For the text-containing cell, return its midpoint in [x, y] coordinate format. 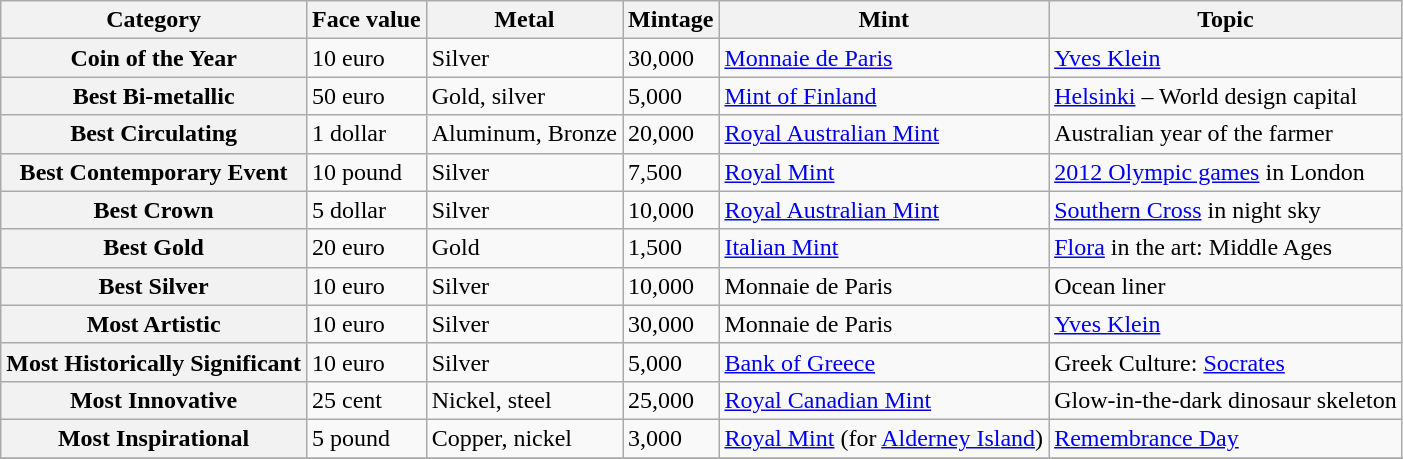
Coin of the Year [154, 58]
Italian Mint [884, 248]
Greek Culture: Socrates [1226, 362]
5 pound [366, 438]
1,500 [671, 248]
Nickel, steel [524, 400]
Royal Mint [884, 172]
25 cent [366, 400]
Glow-in-the-dark dinosaur skeleton [1226, 400]
Most Innovative [154, 400]
Best Contemporary Event [154, 172]
20,000 [671, 134]
Mintage [671, 20]
7,500 [671, 172]
5 dollar [366, 210]
Metal [524, 20]
20 euro [366, 248]
2012 Olympic games in London [1226, 172]
Mint of Finland [884, 96]
Aluminum, Bronze [524, 134]
Royal Mint (for Alderney Island) [884, 438]
1 dollar [366, 134]
Best Silver [154, 286]
Most Historically Significant [154, 362]
Category [154, 20]
Face value [366, 20]
50 euro [366, 96]
Best Circulating [154, 134]
3,000 [671, 438]
Topic [1226, 20]
Best Gold [154, 248]
Flora in the art: Middle Ages [1226, 248]
Australian year of the farmer [1226, 134]
Most Inspirational [154, 438]
10 pound [366, 172]
Bank of Greece [884, 362]
Gold, silver [524, 96]
Best Crown [154, 210]
Best Bi-metallic [154, 96]
Helsinki – World design capital [1226, 96]
Southern Cross in night sky [1226, 210]
Copper, nickel [524, 438]
Ocean liner [1226, 286]
Mint [884, 20]
Royal Canadian Mint [884, 400]
Remembrance Day [1226, 438]
25,000 [671, 400]
Most Artistic [154, 324]
Gold [524, 248]
